Locate the cell with the specified text and output its (X, Y) center coordinate. 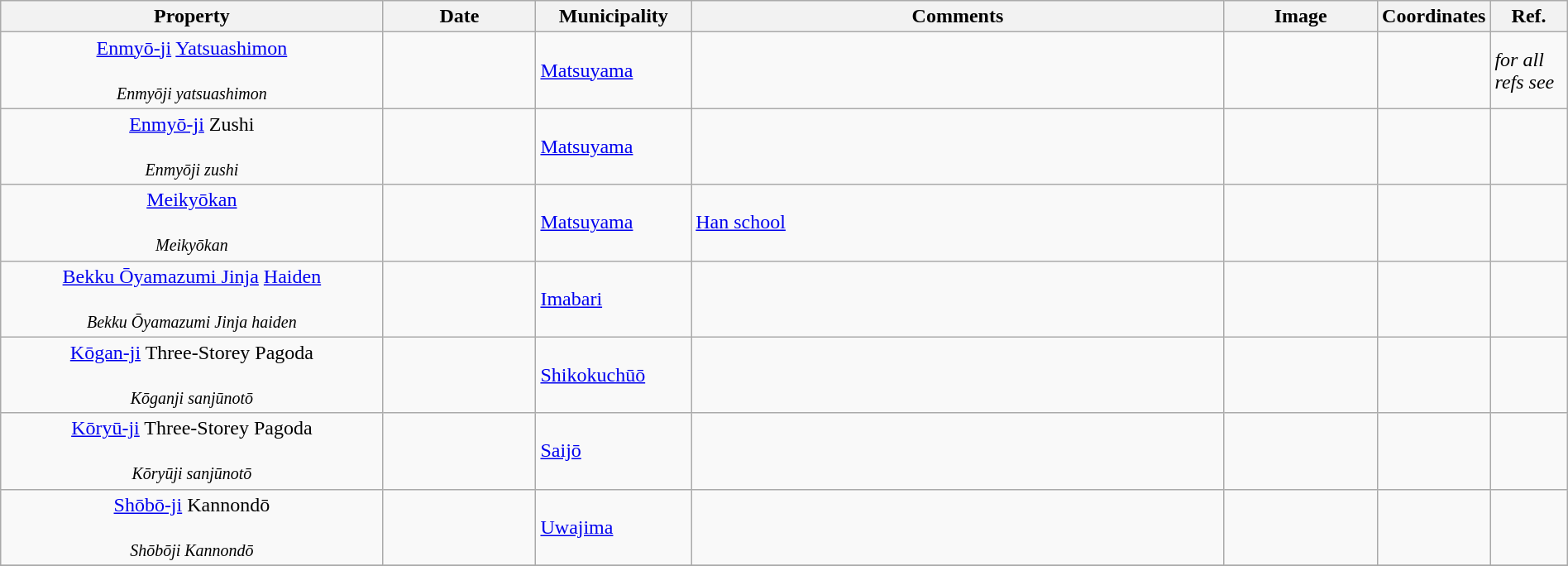
Enmyō-ji YatsuashimonEnmyōji yatsuashimon (192, 70)
Enmyō-ji ZushiEnmyōji zushi (192, 146)
Comments (958, 17)
Han school (958, 223)
Kōryū-ji Three-Storey PagodaKōryūji sanjūnotō (192, 451)
Imabari (614, 299)
Kōgan-ji Three-Storey PagodaKōganji sanjūnotō (192, 375)
Date (460, 17)
Shikokuchūō (614, 375)
Uwajima (614, 527)
Image (1300, 17)
MeikyōkanMeikyōkan (192, 223)
Municipality (614, 17)
for all refs see (1528, 70)
Coordinates (1434, 17)
Shōbō-ji KannondōShōbōji Kannondō (192, 527)
Bekku Ōyamazumi Jinja HaidenBekku Ōyamazumi Jinja haiden (192, 299)
Saijō (614, 451)
Ref. (1528, 17)
Property (192, 17)
